Scan for the cell matching the given text and deliver its (x, y) coordinate at center. 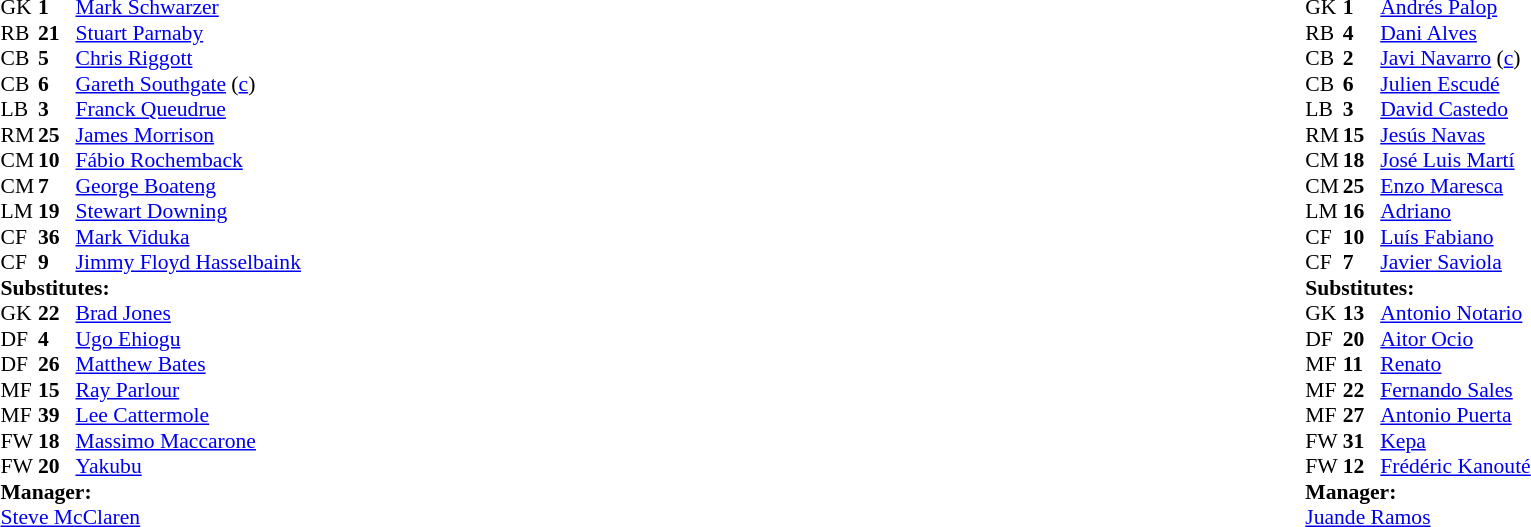
Javi Navarro (c) (1455, 59)
Luís Fabiano (1455, 237)
19 (57, 211)
José Luis Martí (1455, 161)
39 (57, 415)
26 (57, 365)
Adriano (1455, 211)
36 (57, 237)
Lee Cattermole (188, 415)
Antonio Puerta (1455, 415)
11 (1362, 365)
Dani Alves (1455, 33)
Gareth Southgate (c) (188, 84)
James Morrison (188, 135)
16 (1362, 211)
Stuart Parnaby (188, 33)
2 (1362, 59)
Stewart Downing (188, 211)
Brad Jones (188, 313)
Ray Parlour (188, 390)
Kepa (1455, 441)
Chris Riggott (188, 59)
Antonio Notario (1455, 313)
Enzo Maresca (1455, 186)
Frédéric Kanouté (1455, 467)
12 (1362, 467)
Jimmy Floyd Hasselbaink (188, 263)
Renato (1455, 365)
Javier Saviola (1455, 263)
13 (1362, 313)
Yakubu (188, 467)
27 (1362, 415)
Julien Escudé (1455, 84)
5 (57, 59)
21 (57, 33)
Aitor Ocio (1455, 339)
Fábio Rochemback (188, 161)
George Boateng (188, 186)
31 (1362, 441)
Fernando Sales (1455, 390)
Jesús Navas (1455, 135)
David Castedo (1455, 109)
9 (57, 263)
Mark Viduka (188, 237)
Ugo Ehiogu (188, 339)
Massimo Maccarone (188, 441)
Franck Queudrue (188, 109)
Matthew Bates (188, 365)
